Return [x, y] of the center of cell containing provided text 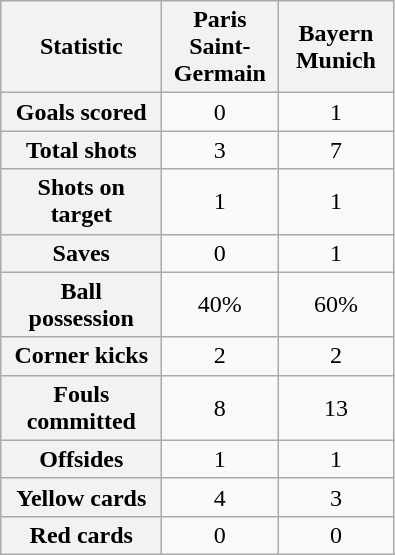
13 [336, 408]
Red cards [82, 535]
Yellow cards [82, 497]
Shots on target [82, 202]
Ball possession [82, 304]
Corner kicks [82, 356]
Goals scored [82, 112]
Bayern Munich [336, 47]
60% [336, 304]
Paris Saint-Germain [220, 47]
8 [220, 408]
Statistic [82, 47]
Offsides [82, 459]
Saves [82, 253]
Total shots [82, 150]
4 [220, 497]
40% [220, 304]
Fouls committed [82, 408]
7 [336, 150]
